Scan for the cell matching the given text and deliver its [X, Y] coordinate at center. 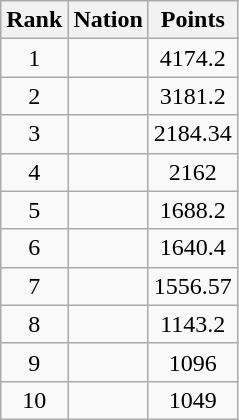
Nation [108, 20]
1 [34, 58]
9 [34, 362]
1556.57 [192, 286]
10 [34, 400]
1096 [192, 362]
3181.2 [192, 96]
4174.2 [192, 58]
1143.2 [192, 324]
2162 [192, 172]
1640.4 [192, 248]
1688.2 [192, 210]
Rank [34, 20]
5 [34, 210]
Points [192, 20]
2184.34 [192, 134]
1049 [192, 400]
7 [34, 286]
4 [34, 172]
3 [34, 134]
6 [34, 248]
8 [34, 324]
2 [34, 96]
